Output the [X, Y] coordinate of the center of the cell containing the given text.  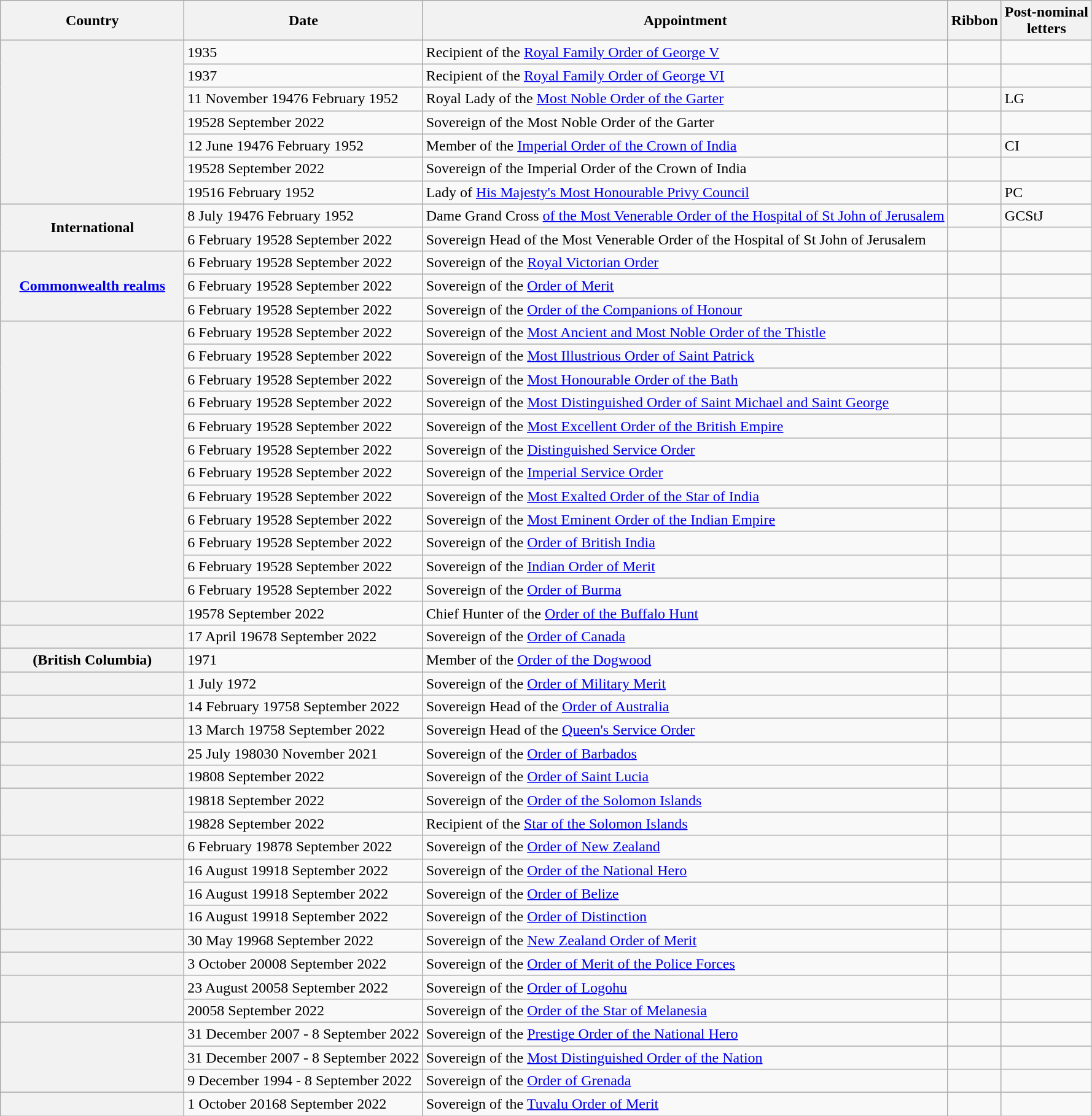
Sovereign Head of the Most Venerable Order of the Hospital of St John of Jerusalem [685, 239]
Sovereign of the Most Eminent Order of the Indian Empire [685, 520]
Recipient of the Star of the Solomon Islands [685, 824]
(British Columbia) [92, 660]
Sovereign of the Order of Merit [685, 286]
Member of the Order of the Dogwood [685, 660]
Sovereign of the Order of the Companions of Honour [685, 309]
GCStJ [1047, 216]
Sovereign of the Royal Victorian Order [685, 262]
1 July 1972 [303, 684]
11 November 19476 February 1952 [303, 99]
Sovereign of the New Zealand Order of Merit [685, 940]
Sovereign of the Order of Belize [685, 894]
Sovereign of the Order of Military Merit [685, 684]
Sovereign of the Most Excellent Order of the British Empire [685, 426]
6 February 19878 September 2022 [303, 847]
1937 [303, 76]
17 April 19678 September 2022 [303, 636]
30 May 19968 September 2022 [303, 940]
Dame Grand Cross of the Most Venerable Order of the Hospital of St John of Jerusalem [685, 216]
Sovereign of the Order of the National Hero [685, 870]
Sovereign of the Order of British India [685, 543]
Sovereign Head of the Queen's Service Order [685, 730]
19516 February 1952 [303, 192]
Royal Lady of the Most Noble Order of the Garter [685, 99]
Post-nominalletters [1047, 21]
Member of the Imperial Order of the Crown of India [685, 146]
Sovereign of the Order of Merit of the Police Forces [685, 964]
Sovereign of the Order of Distinction [685, 917]
1935 [303, 52]
Sovereign of the Order of Logohu [685, 987]
Sovereign of the Tuvalu Order of Merit [685, 1104]
Sovereign of the Indian Order of Merit [685, 566]
LG [1047, 99]
Sovereign of the Imperial Order of the Crown of India [685, 169]
Sovereign of the Order of Saint Lucia [685, 777]
19818 September 2022 [303, 800]
Sovereign of the Order of Barbados [685, 754]
20058 September 2022 [303, 1010]
Recipient of the Royal Family Order of George V [685, 52]
Sovereign of the Most Distinguished Order of the Nation [685, 1057]
19828 September 2022 [303, 824]
Sovereign of the Most Noble Order of the Garter [685, 122]
Sovereign of the Order of the Star of Melanesia [685, 1010]
Sovereign of the Order of Burma [685, 590]
Sovereign of the Most Illustrious Order of Saint Patrick [685, 356]
Country [92, 21]
Sovereign of the Imperial Service Order [685, 473]
PC [1047, 192]
CI [1047, 146]
Sovereign of the Most Honourable Order of the Bath [685, 380]
Chief Hunter of the Order of the Buffalo Hunt [685, 613]
Appointment [685, 21]
1 October 20168 September 2022 [303, 1104]
Sovereign Head of the Order of Australia [685, 707]
1971 [303, 660]
Sovereign of the Order of Canada [685, 636]
19808 September 2022 [303, 777]
3 October 20008 September 2022 [303, 964]
Sovereign of the Prestige Order of the National Hero [685, 1034]
Sovereign of the Most Distinguished Order of Saint Michael and Saint George [685, 403]
14 February 19758 September 2022 [303, 707]
25 July 198030 November 2021 [303, 754]
Sovereign of the Order of the Solomon Islands [685, 800]
International [92, 227]
Sovereign of the Distinguished Service Order [685, 450]
23 August 20058 September 2022 [303, 987]
Ribbon [974, 21]
Sovereign of the Order of Grenada [685, 1081]
12 June 19476 February 1952 [303, 146]
Sovereign of the Most Ancient and Most Noble Order of the Thistle [685, 333]
Sovereign of the Order of New Zealand [685, 847]
Recipient of the Royal Family Order of George VI [685, 76]
Sovereign of the Most Exalted Order of the Star of India [685, 496]
Date [303, 21]
9 December 1994 - 8 September 2022 [303, 1081]
Lady of His Majesty's Most Honourable Privy Council [685, 192]
19578 September 2022 [303, 613]
8 July 19476 February 1952 [303, 216]
13 March 19758 September 2022 [303, 730]
Commonwealth realms [92, 286]
